Locate the cell with the specified text and output its [x, y] center coordinate. 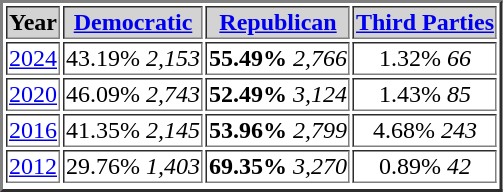
46.09% 2,743 [133, 94]
55.49% 2,766 [278, 58]
Year [33, 22]
2012 [33, 166]
0.89% 42 [425, 166]
52.49% 3,124 [278, 94]
2020 [33, 94]
69.35% 3,270 [278, 166]
4.68% 243 [425, 130]
Republican [278, 22]
41.35% 2,145 [133, 130]
2024 [33, 58]
2016 [33, 130]
1.32% 66 [425, 58]
29.76% 1,403 [133, 166]
43.19% 2,153 [133, 58]
Democratic [133, 22]
53.96% 2,799 [278, 130]
1.43% 85 [425, 94]
Third Parties [425, 22]
